Identify which cell holds the provided text, then report its [X, Y] central coordinate. 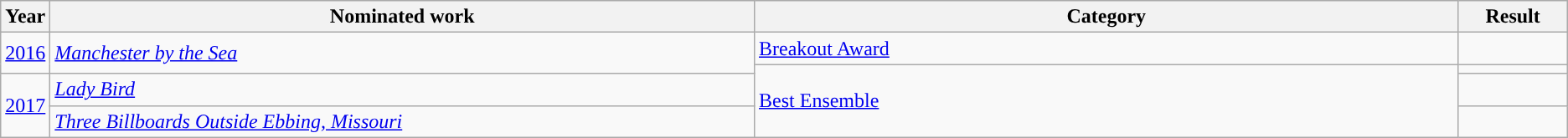
Year [25, 17]
Result [1513, 17]
Nominated work [402, 17]
Category [1106, 17]
Three Billboards Outside Ebbing, Missouri [402, 121]
Breakout Award [1106, 49]
Lady Bird [402, 89]
Manchester by the Sea [402, 54]
Best Ensemble [1106, 100]
2016 [25, 54]
2017 [25, 105]
